For the text-containing cell, return its midpoint in [X, Y] coordinate format. 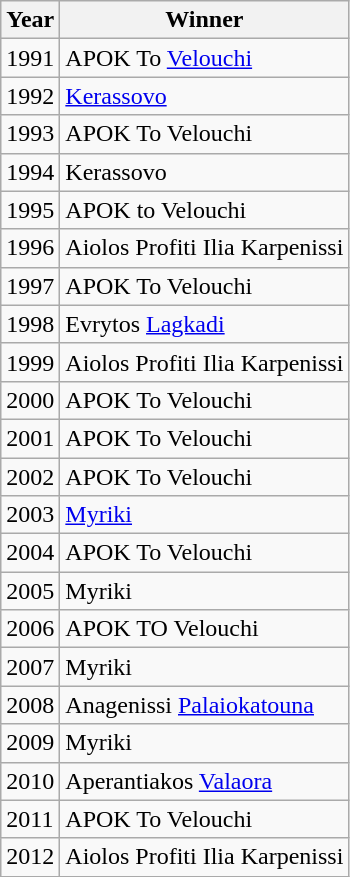
2012 [30, 857]
Aperantiakos Valaora [204, 781]
2003 [30, 515]
1993 [30, 134]
2009 [30, 743]
2005 [30, 591]
2011 [30, 819]
2002 [30, 477]
2006 [30, 629]
1994 [30, 172]
2004 [30, 553]
Winner [204, 20]
Evrytos Lagkadi [204, 324]
APOK to Velouchi [204, 210]
2001 [30, 438]
2010 [30, 781]
1992 [30, 96]
1997 [30, 286]
Year [30, 20]
1996 [30, 248]
Anagenissi Palaiokatouna [204, 705]
APOK TO Velouchi [204, 629]
1999 [30, 362]
1998 [30, 324]
1995 [30, 210]
2000 [30, 400]
1991 [30, 58]
2008 [30, 705]
2007 [30, 667]
